Provide the [X, Y] coordinate of the cell's center where the given text is located.  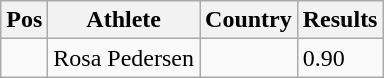
Pos [24, 20]
0.90 [340, 58]
Results [340, 20]
Country [249, 20]
Athlete [124, 20]
Rosa Pedersen [124, 58]
